Return [X, Y] of the center of cell containing provided text 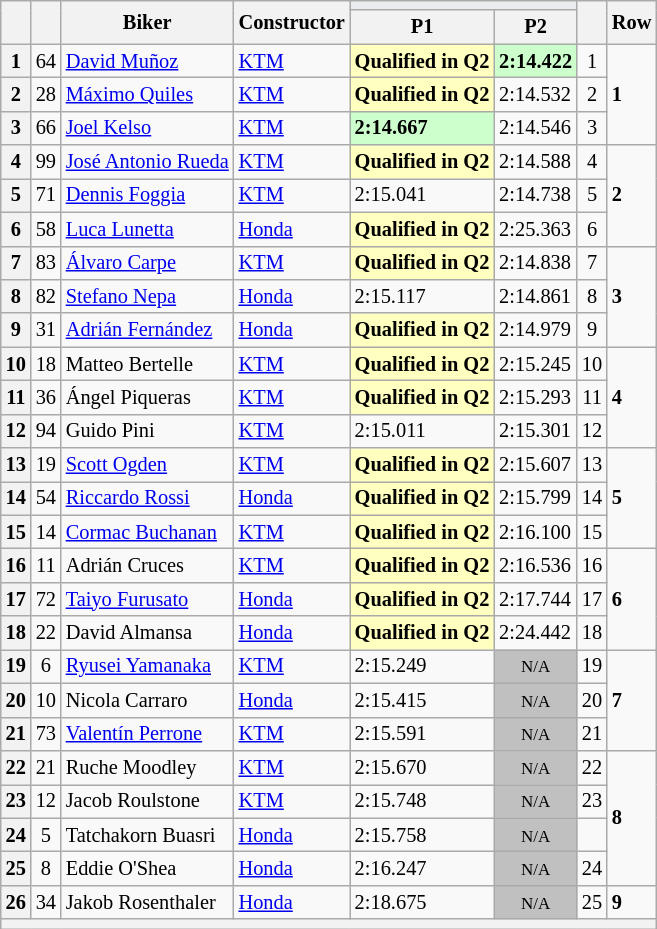
2:14.422 [536, 61]
Álvaro Carpe [148, 263]
2:15.607 [536, 465]
2:14.861 [536, 296]
2:16.247 [422, 868]
2:16.536 [536, 565]
P2 [536, 27]
Eddie O'Shea [148, 868]
73 [46, 734]
Joel Kelso [148, 128]
2:14.979 [536, 330]
2:15.670 [422, 767]
66 [46, 128]
Guido Pini [148, 431]
Stefano Nepa [148, 296]
Row [632, 22]
Ryusei Yamanaka [148, 666]
Adrián Cruces [148, 565]
2:17.744 [536, 599]
2:16.100 [536, 532]
2:15.011 [422, 431]
Ángel Piqueras [148, 397]
2:14.546 [536, 128]
Biker [148, 22]
Dennis Foggia [148, 195]
34 [46, 902]
2:25.363 [536, 229]
2:14.588 [536, 162]
58 [46, 229]
2:14.667 [422, 128]
82 [46, 296]
2:14.838 [536, 263]
64 [46, 61]
Constructor [292, 22]
Jakob Rosenthaler [148, 902]
2:15.591 [422, 734]
71 [46, 195]
Valentín Perrone [148, 734]
2:15.041 [422, 195]
Adrián Fernández [148, 330]
2:15.748 [422, 801]
Cormac Buchanan [148, 532]
2:15.293 [536, 397]
Máximo Quiles [148, 94]
28 [46, 94]
David Muñoz [148, 61]
Scott Ogden [148, 465]
P1 [422, 27]
Taiyo Furusato [148, 599]
2:15.245 [536, 364]
99 [46, 162]
Ruche Moodley [148, 767]
2:14.738 [536, 195]
54 [46, 498]
Jacob Roulstone [148, 801]
2:15.415 [422, 700]
2:15.117 [422, 296]
Luca Lunetta [148, 229]
72 [46, 599]
2:15.249 [422, 666]
David Almansa [148, 633]
36 [46, 397]
Nicola Carraro [148, 700]
2:18.675 [422, 902]
2:14.532 [536, 94]
Matteo Bertelle [148, 364]
Riccardo Rossi [148, 498]
26 [16, 902]
94 [46, 431]
31 [46, 330]
2:15.301 [536, 431]
2:15.799 [536, 498]
2:24.442 [536, 633]
2:15.758 [422, 835]
83 [46, 263]
Tatchakorn Buasri [148, 835]
José Antonio Rueda [148, 162]
